Detect which cell encompasses the target text, then output its (X, Y) center coordinate. 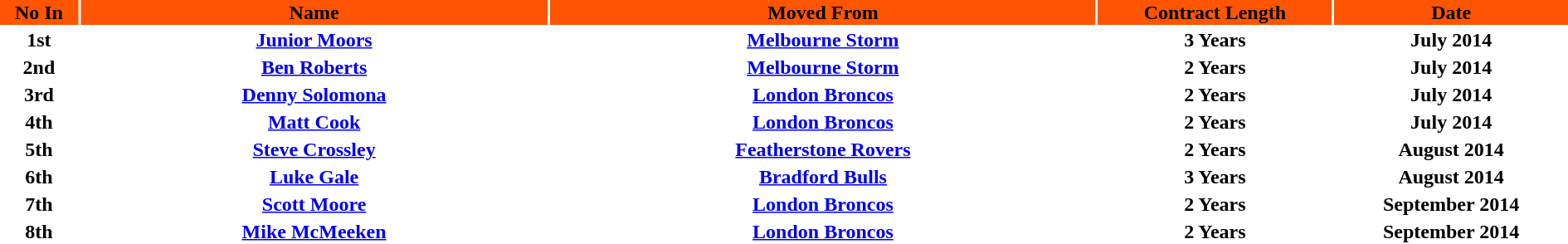
Featherstone Rovers (823, 149)
Mike McMeeken (314, 232)
3rd (39, 95)
2nd (39, 67)
1st (39, 40)
Name (314, 12)
6th (39, 177)
Moved From (823, 12)
Contract Length (1215, 12)
5th (39, 149)
Date (1451, 12)
Scott Moore (314, 204)
8th (39, 232)
7th (39, 204)
4th (39, 122)
Ben Roberts (314, 67)
Matt Cook (314, 122)
Bradford Bulls (823, 177)
Denny Solomona (314, 95)
Steve Crossley (314, 149)
Luke Gale (314, 177)
No In (39, 12)
Junior Moors (314, 40)
